Return the (x, y) coordinate for the center point of the cell that contains the specified text.  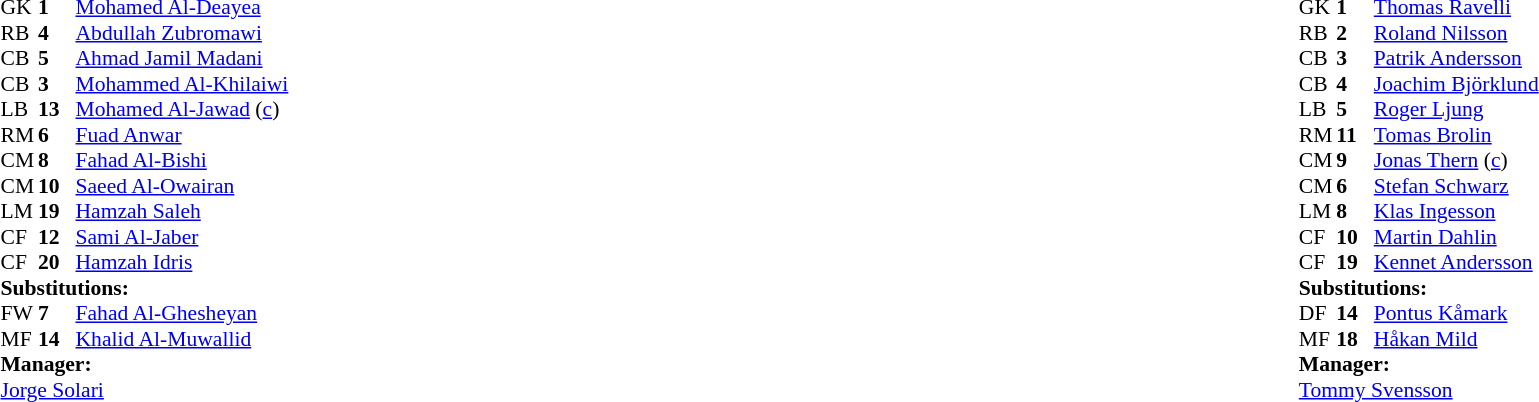
Sami Al-Jaber (182, 237)
13 (57, 109)
Pontus Kåmark (1456, 313)
Klas Ingesson (1456, 211)
DF (1318, 313)
Joachim Björklund (1456, 84)
Saeed Al-Owairan (182, 186)
Tomas Brolin (1456, 135)
Håkan Mild (1456, 339)
12 (57, 237)
Martin Dahlin (1456, 237)
Hamzah Idris (182, 263)
Fuad Anwar (182, 135)
Stefan Schwarz (1456, 186)
Fahad Al-Ghesheyan (182, 313)
Mohammed Al-Khilaiwi (182, 84)
Mohamed Al-Jawad (c) (182, 109)
2 (1355, 33)
Patrik Andersson (1456, 59)
FW (19, 313)
Jonas Thern (c) (1456, 161)
Ahmad Jamil Madani (182, 59)
Hamzah Saleh (182, 211)
Fahad Al-Bishi (182, 161)
Roger Ljung (1456, 109)
20 (57, 263)
7 (57, 313)
Abdullah Zubromawi (182, 33)
18 (1355, 339)
11 (1355, 135)
9 (1355, 161)
Khalid Al-Muwallid (182, 339)
Roland Nilsson (1456, 33)
Kennet Andersson (1456, 263)
